Determine the [x, y] coordinate at the center of the cell enclosing the given text.  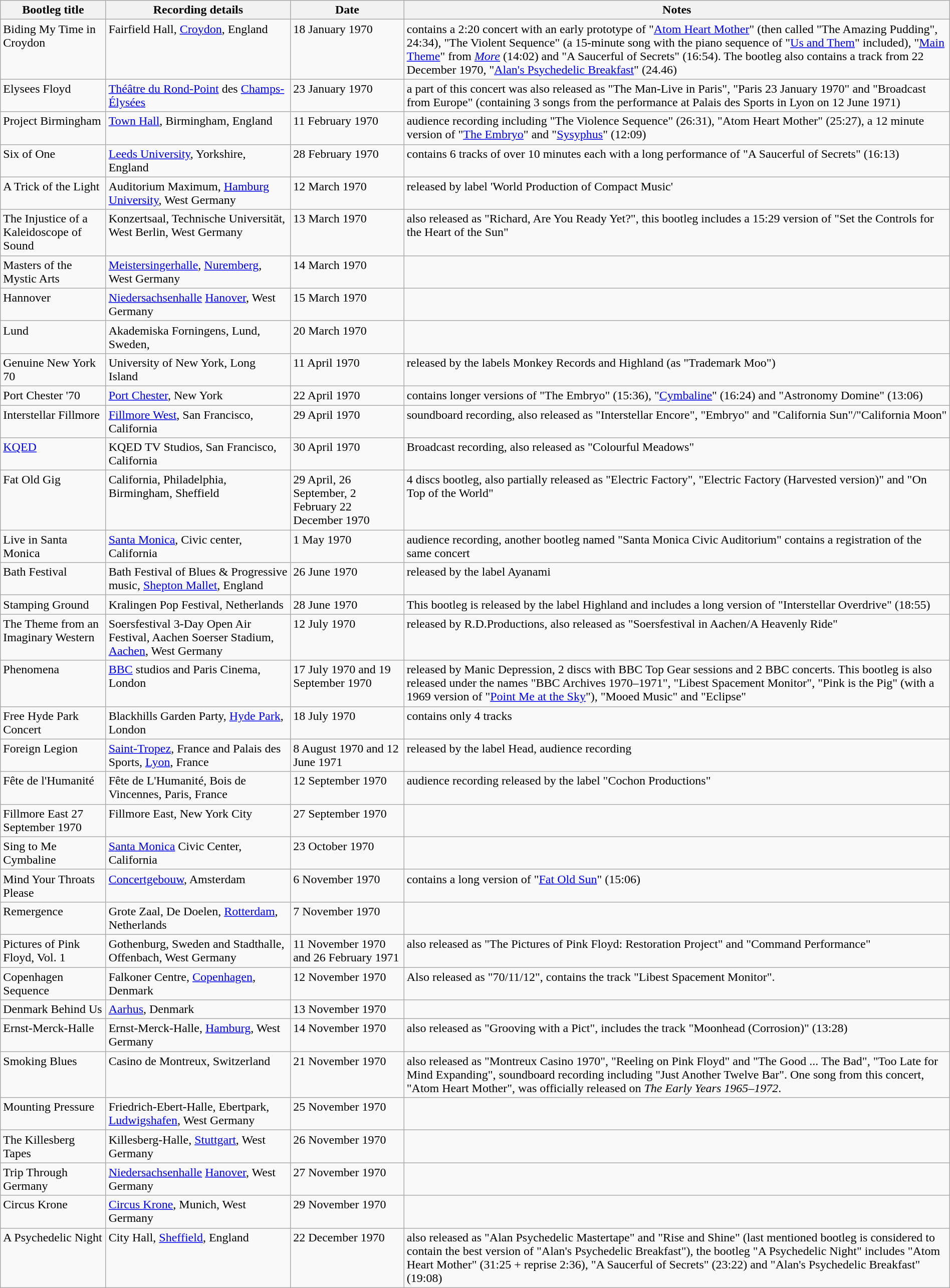
Konzertsaal, Technische Universität, West Berlin, West Germany [198, 232]
30 April 1970 [348, 454]
26 June 1970 [348, 579]
contains only 4 tracks [676, 722]
The Theme from an Imaginary Western [53, 637]
7 November 1970 [348, 918]
Lund [53, 337]
26 November 1970 [348, 1146]
29 April 1970 [348, 421]
City Hall, Sheffield, England [198, 1257]
This bootleg is released by the label Highland and includes a long version of "Interstellar Overdrive" (18:55) [676, 605]
Akademiska Forningens, Lund, Sweden, [198, 337]
University of New York, Long Island [198, 370]
Notes [676, 10]
Fête de L'Humanité, Bois de Vincennes, Paris, France [198, 788]
also released as "Grooving with a Pict", includes the track "Moonhead (Corrosion)" (13:28) [676, 1035]
contains a long version of "Fat Old Sun" (15:06) [676, 886]
Smoking Blues [53, 1075]
Trip Through Germany [53, 1179]
Elysees Floyd [53, 95]
Hannover [53, 305]
Interstellar Fillmore [53, 421]
Théâtre du Rond-Point des Champs-Élysées [198, 95]
Bootleg title [53, 10]
Circus Krone [53, 1211]
18 July 1970 [348, 722]
Blackhills Garden Party, Hyde Park, London [198, 722]
12 November 1970 [348, 983]
audience recording, another bootleg named "Santa Monica Civic Auditorium" contains a registration of the same concert [676, 546]
20 March 1970 [348, 337]
8 August 1970 and 12 June 1971 [348, 755]
12 September 1970 [348, 788]
11 February 1970 [348, 128]
KQED [53, 454]
25 November 1970 [348, 1114]
22 April 1970 [348, 395]
13 March 1970 [348, 232]
14 March 1970 [348, 272]
28 February 1970 [348, 160]
Friedrich-Ebert-Halle, Ebertpark, Ludwigshafen, West Germany [198, 1114]
Pictures of Pink Floyd, Vol. 1 [53, 951]
11 April 1970 [348, 370]
Fairfield Hall, Croydon, England [198, 49]
Santa Monica, Civic center, California [198, 546]
4 discs bootleg, also partially released as "Electric Factory", "Electric Factory (Harvested version)" and "On Top of the World" [676, 500]
also released as "The Pictures of Pink Floyd: Restoration Project" and "Command Performance" [676, 951]
Project Birmingham [53, 128]
Date [348, 10]
15 March 1970 [348, 305]
Kralingen Pop Festival, Netherlands [198, 605]
Concertgebouw, Amsterdam [198, 886]
Bath Festival [53, 579]
Falkoner Centre, Copenhagen, Denmark [198, 983]
released by the label Ayanami [676, 579]
12 July 1970 [348, 637]
The Killesberg Tapes [53, 1146]
Stamping Ground [53, 605]
Denmark Behind Us [53, 1009]
Copenhagen Sequence [53, 983]
Phenomena [53, 683]
Broadcast recording, also released as "Colourful Meadows" [676, 454]
18 January 1970 [348, 49]
Sing to Me Cymbaline [53, 853]
Remergence [53, 918]
Ernst-Merck-Halle, Hamburg, West Germany [198, 1035]
also released as "Richard, Are You Ready Yet?", this bootleg includes a 15:29 version of "Set the Controls for the Heart of the Sun" [676, 232]
Fillmore East 27 September 1970 [53, 821]
Aarhus, Denmark [198, 1009]
released by R.D.Productions, also released as "Soersfestival in Aachen/A Heavenly Ride" [676, 637]
Grote Zaal, De Doelen, Rotterdam, Netherlands [198, 918]
Saint-Tropez, France and Palais des Sports, Lyon, France [198, 755]
1 May 1970 [348, 546]
Fat Old Gig [53, 500]
released by the label Head, audience recording [676, 755]
27 November 1970 [348, 1179]
11 November 1970 and 26 February 1971 [348, 951]
released by the labels Monkey Records and Highland (as "Trademark Moo") [676, 370]
Six of One [53, 160]
17 July 1970 and 19 September 1970 [348, 683]
A Psychedelic Night [53, 1257]
Casino de Montreux, Switzerland [198, 1075]
Biding My Time in Croydon [53, 49]
28 June 1970 [348, 605]
California, Philadelphia, Birmingham, Sheffield [198, 500]
6 November 1970 [348, 886]
Town Hall, Birmingham, England [198, 128]
Auditorium Maximum, Hamburg University, West Germany [198, 193]
22 December 1970 [348, 1257]
Gothenburg, Sweden and Stadthalle, Offenbach, West Germany [198, 951]
Fête de l'Humanité [53, 788]
29 April, 26 September, 2 February 22 December 1970 [348, 500]
Ernst-Merck-Halle [53, 1035]
Foreign Legion [53, 755]
audience recording including "The Violence Sequence" (26:31), "Atom Heart Mother" (25:27), a 12 minute version of "The Embryo" and "Sysyphus" (12:09) [676, 128]
Genuine New York 70 [53, 370]
27 September 1970 [348, 821]
Mounting Pressure [53, 1114]
Meistersingerhalle, Nuremberg, West Germany [198, 272]
BBC studios and Paris Cinema, London [198, 683]
23 January 1970 [348, 95]
Mind Your Throats Please [53, 886]
Fillmore East, New York City [198, 821]
soundboard recording, also released as "Interstellar Encore", "Embryo" and "California Sun"/"California Moon" [676, 421]
23 October 1970 [348, 853]
The Injustice of a Kaleidoscope of Sound [53, 232]
Soersfestival 3-Day Open Air Festival, Aachen Soerser Stadium, Aachen, West Germany [198, 637]
contains 6 tracks of over 10 minutes each with a long performance of "A Saucerful of Secrets" (16:13) [676, 160]
13 November 1970 [348, 1009]
Live in Santa Monica [53, 546]
audience recording released by the label "Cochon Productions" [676, 788]
contains longer versions of "The Embryo" (15:36), "Cymbaline" (16:24) and "Astronomy Domine" (13:06) [676, 395]
A Trick of the Light [53, 193]
released by label 'World Production of Compact Music' [676, 193]
12 March 1970 [348, 193]
21 November 1970 [348, 1075]
Santa Monica Civic Center, California [198, 853]
29 November 1970 [348, 1211]
Fillmore West, San Francisco, California [198, 421]
Port Chester, New York [198, 395]
14 November 1970 [348, 1035]
Killesberg-Halle, Stuttgart, West Germany [198, 1146]
Leeds University, Yorkshire, England [198, 160]
Also released as "70/11/12", contains the track "Libest Spacement Monitor". [676, 983]
Free Hyde Park Concert [53, 722]
Port Chester '70 [53, 395]
Circus Krone, Munich, West Germany [198, 1211]
KQED TV Studios, San Francisco, California [198, 454]
Bath Festival of Blues & Progressive music, Shepton Mallet, England [198, 579]
Masters of the Mystic Arts [53, 272]
Recording details [198, 10]
